Search for the cell housing the specified text and yield its [X, Y] center coordinate. 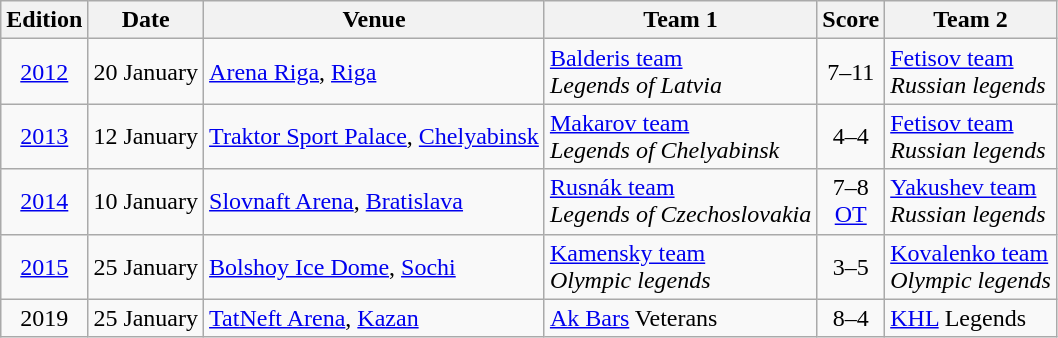
TatNeft Arena, Kazan [374, 318]
Score [851, 20]
7–8 OT [851, 202]
Slovnaft Arena, Bratislava [374, 202]
10 January [146, 202]
8–4 [851, 318]
2014 [44, 202]
Rusnák team Legends of Czechoslovakia [680, 202]
Ak Bars Veterans [680, 318]
Balderis team Legends of Latvia [680, 72]
Venue [374, 20]
Bolshoy Ice Dome, Sochi [374, 266]
Arena Riga, Riga [374, 72]
Team 2 [971, 20]
2019 [44, 318]
12 January [146, 136]
3–5 [851, 266]
2013 [44, 136]
2015 [44, 266]
Edition [44, 20]
Kamensky team Olympic legends [680, 266]
Yakushev team Russian legends [971, 202]
2012 [44, 72]
Kovalenko team Olympic legends [971, 266]
KHL Legends [971, 318]
7–11 [851, 72]
4–4 [851, 136]
Date [146, 20]
20 January [146, 72]
Makarov team Legends of Chelyabinsk [680, 136]
Traktor Sport Palace, Chelyabinsk [374, 136]
Team 1 [680, 20]
